Search for the cell housing the specified text and yield its (x, y) center coordinate. 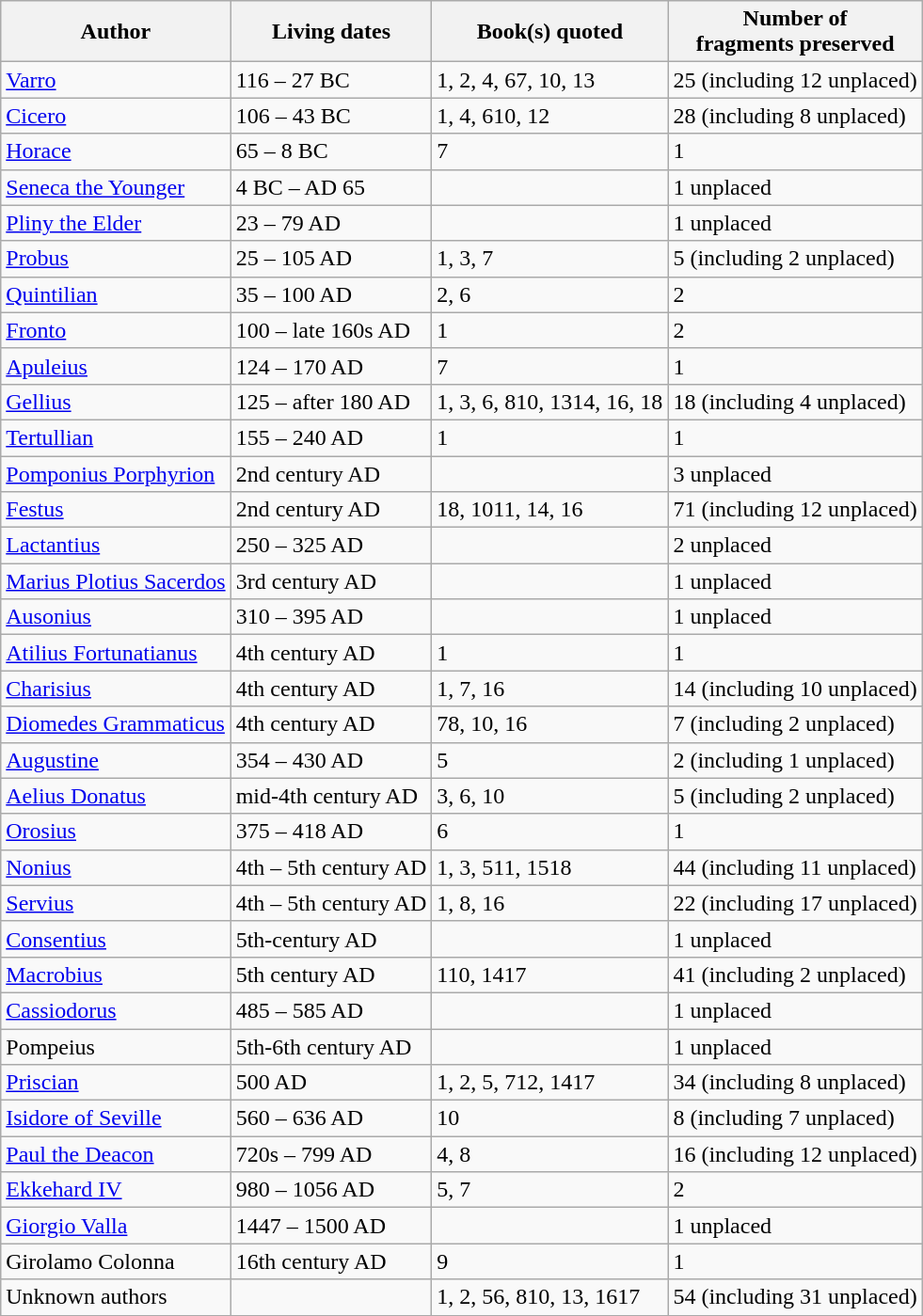
Macrobius (116, 975)
34 (including 8 unplaced) (795, 1083)
25 (including 12 unplaced) (795, 80)
Author (116, 32)
1, 3, 7 (549, 259)
1, 3, 6, 810, 1314, 16, 18 (549, 402)
Unknown authors (116, 1297)
mid-4th century AD (331, 796)
6 (549, 832)
Cicero (116, 116)
354 – 430 AD (331, 760)
Diomedes Grammaticus (116, 724)
5th century AD (331, 975)
16th century AD (331, 1261)
23 – 79 AD (331, 223)
65 – 8 BC (331, 151)
Marius Plotius Sacerdos (116, 581)
106 – 43 BC (331, 116)
Priscian (116, 1083)
54 (including 31 unplaced) (795, 1297)
1, 4, 610, 12 (549, 116)
Consentius (116, 939)
4, 8 (549, 1154)
78, 10, 16 (549, 724)
375 – 418 AD (331, 832)
Apuleius (116, 366)
1, 3, 511, 1518 (549, 867)
Servius (116, 903)
44 (including 11 unplaced) (795, 867)
Pompeius (116, 1047)
155 – 240 AD (331, 437)
Varro (116, 80)
310 – 395 AD (331, 617)
41 (including 2 unplaced) (795, 975)
Cassiodorus (116, 1010)
560 – 636 AD (331, 1118)
110, 1417 (549, 975)
1, 2, 4, 67, 10, 13 (549, 80)
5th-6th century AD (331, 1047)
100 – late 160s AD (331, 330)
1, 2, 56, 810, 13, 1617 (549, 1297)
Gellius (116, 402)
Girolamo Colonna (116, 1261)
500 AD (331, 1083)
35 – 100 AD (331, 294)
Pomponius Porphyrion (116, 473)
Augustine (116, 760)
Ausonius (116, 617)
Aelius Donatus (116, 796)
9 (549, 1261)
Pliny the Elder (116, 223)
1447 – 1500 AD (331, 1226)
125 – after 180 AD (331, 402)
18, 1011, 14, 16 (549, 510)
18 (including 4 unplaced) (795, 402)
124 – 170 AD (331, 366)
2 unplaced (795, 546)
5 (549, 760)
1, 7, 16 (549, 689)
1, 2, 5, 712, 1417 (549, 1083)
Tertullian (116, 437)
Probus (116, 259)
Charisius (116, 689)
5, 7 (549, 1190)
980 – 1056 AD (331, 1190)
Horace (116, 151)
720s – 799 AD (331, 1154)
4 BC – AD 65 (331, 187)
Ekkehard IV (116, 1190)
Nonius (116, 867)
Paul the Deacon (116, 1154)
22 (including 17 unplaced) (795, 903)
485 – 585 AD (331, 1010)
Atilius Fortunatianus (116, 653)
Quintilian (116, 294)
Giorgio Valla (116, 1226)
25 – 105 AD (331, 259)
3, 6, 10 (549, 796)
2, 6 (549, 294)
5th-century AD (331, 939)
16 (including 12 unplaced) (795, 1154)
8 (including 7 unplaced) (795, 1118)
Book(s) quoted (549, 32)
28 (including 8 unplaced) (795, 116)
3 unplaced (795, 473)
2 (including 1 unplaced) (795, 760)
3rd century AD (331, 581)
Living dates (331, 32)
Orosius (116, 832)
14 (including 10 unplaced) (795, 689)
116 – 27 BC (331, 80)
1, 8, 16 (549, 903)
Isidore of Seville (116, 1118)
71 (including 12 unplaced) (795, 510)
7 (including 2 unplaced) (795, 724)
Number offragments preserved (795, 32)
Festus (116, 510)
Lactantius (116, 546)
250 – 325 AD (331, 546)
10 (549, 1118)
Seneca the Younger (116, 187)
Fronto (116, 330)
